Search for the cell housing the specified text and yield its [X, Y] center coordinate. 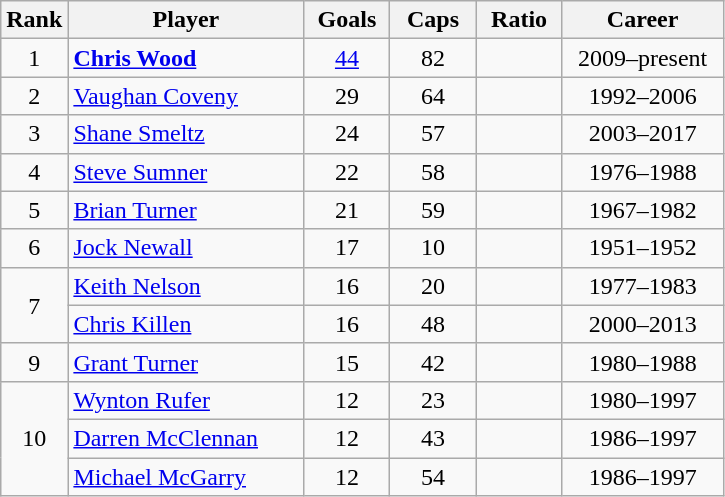
5 [34, 210]
Ratio [519, 20]
Chris Wood [186, 58]
1980–1988 [642, 362]
Darren McClennan [186, 438]
1 [34, 58]
2 [34, 96]
48 [433, 324]
Michael McGarry [186, 477]
43 [433, 438]
20 [433, 286]
1992–2006 [642, 96]
Caps [433, 20]
82 [433, 58]
1976–1988 [642, 172]
22 [347, 172]
Keith Nelson [186, 286]
Chris Killen [186, 324]
Brian Turner [186, 210]
Vaughan Coveny [186, 96]
Grant Turner [186, 362]
44 [347, 58]
1977–1983 [642, 286]
57 [433, 134]
1951–1952 [642, 248]
Rank [34, 20]
7 [34, 305]
58 [433, 172]
Shane Smeltz [186, 134]
2000–2013 [642, 324]
Career [642, 20]
2009–present [642, 58]
4 [34, 172]
2003–2017 [642, 134]
54 [433, 477]
29 [347, 96]
59 [433, 210]
9 [34, 362]
1980–1997 [642, 400]
64 [433, 96]
1967–1982 [642, 210]
Steve Sumner [186, 172]
17 [347, 248]
42 [433, 362]
21 [347, 210]
6 [34, 248]
Player [186, 20]
Goals [347, 20]
24 [347, 134]
3 [34, 134]
Jock Newall [186, 248]
23 [433, 400]
15 [347, 362]
Wynton Rufer [186, 400]
